Return (X, Y) of the center of cell containing provided text 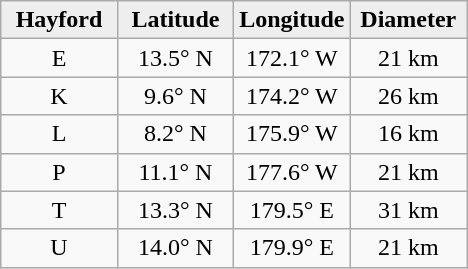
31 km (408, 210)
E (59, 58)
Latitude (175, 20)
P (59, 172)
175.9° W (292, 134)
14.0° N (175, 248)
8.2° N (175, 134)
U (59, 248)
Hayford (59, 20)
26 km (408, 96)
T (59, 210)
9.6° N (175, 96)
13.3° N (175, 210)
11.1° N (175, 172)
174.2° W (292, 96)
172.1° W (292, 58)
177.6° W (292, 172)
13.5° N (175, 58)
179.9° E (292, 248)
179.5° E (292, 210)
K (59, 96)
Diameter (408, 20)
Longitude (292, 20)
L (59, 134)
16 km (408, 134)
